Determine the (X, Y) coordinate at the center of the cell enclosing the given text.  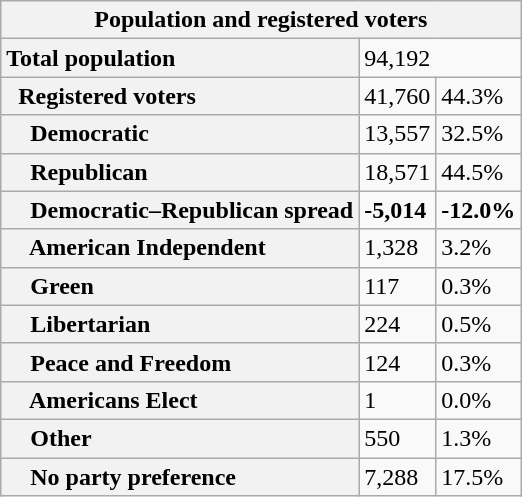
-5,014 (398, 210)
550 (398, 438)
124 (398, 362)
7,288 (398, 477)
18,571 (398, 172)
32.5% (478, 134)
Population and registered voters (261, 20)
1.3% (478, 438)
Libertarian (180, 324)
No party preference (180, 477)
3.2% (478, 248)
0.0% (478, 400)
0.5% (478, 324)
Registered voters (180, 96)
Democratic–Republican spread (180, 210)
Green (180, 286)
17.5% (478, 477)
41,760 (398, 96)
Americans Elect (180, 400)
American Independent (180, 248)
-12.0% (478, 210)
Total population (180, 58)
Peace and Freedom (180, 362)
1 (398, 400)
Democratic (180, 134)
1,328 (398, 248)
13,557 (398, 134)
224 (398, 324)
Other (180, 438)
Republican (180, 172)
117 (398, 286)
44.3% (478, 96)
94,192 (440, 58)
44.5% (478, 172)
